Output the [X, Y] coordinate of the center of the cell containing the given text.  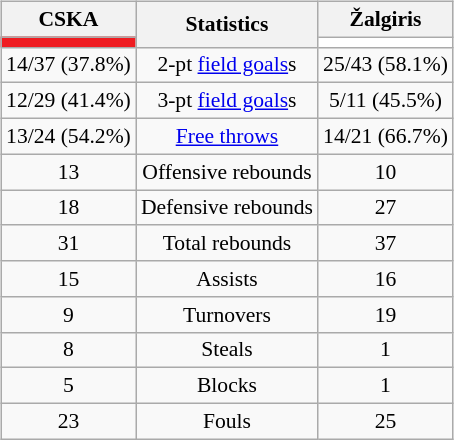
25 [386, 421]
Free throws [227, 136]
14/37 (37.8%) [68, 65]
5 [68, 386]
Statistics [227, 24]
Steals [227, 350]
Offensive rebounds [227, 172]
Total rebounds [227, 243]
Turnovers [227, 314]
Fouls [227, 421]
3-pt field goalss [227, 101]
18 [68, 208]
8 [68, 350]
23 [68, 421]
19 [386, 314]
37 [386, 243]
12/29 (41.4%) [68, 101]
9 [68, 314]
15 [68, 279]
10 [386, 172]
5/11 (45.5%) [386, 101]
16 [386, 279]
Assists [227, 279]
13/24 (54.2%) [68, 136]
25/43 (58.1%) [386, 65]
31 [68, 243]
Žalgiris [386, 19]
13 [68, 172]
Blocks [227, 386]
27 [386, 208]
Defensive rebounds [227, 208]
2-pt field goalss [227, 65]
14/21 (66.7%) [386, 136]
CSKA [68, 19]
